Return (X, Y) of the center of cell containing provided text 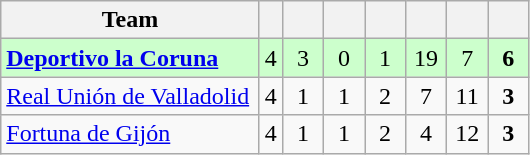
Deportivo la Coruna (130, 58)
Team (130, 20)
12 (468, 134)
Real Unión de Valladolid (130, 96)
0 (344, 58)
19 (426, 58)
6 (508, 58)
Fortuna de Gijón (130, 134)
11 (468, 96)
